Find where the given text appears and provide that cell's center as [X, Y] coordinate. 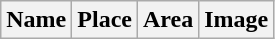
Place [105, 20]
Image [236, 20]
Area [168, 20]
Name [36, 20]
